Output the (x, y) coordinate of the center of the cell containing the given text.  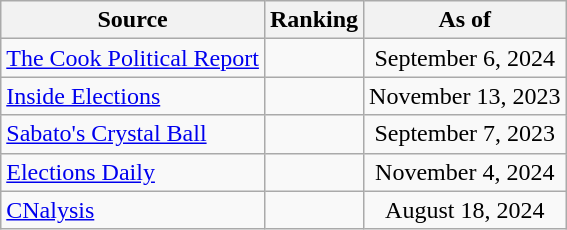
November 4, 2024 (465, 172)
As of (465, 20)
November 13, 2023 (465, 96)
Inside Elections (133, 96)
September 6, 2024 (465, 58)
September 7, 2023 (465, 134)
The Cook Political Report (133, 58)
August 18, 2024 (465, 210)
CNalysis (133, 210)
Elections Daily (133, 172)
Source (133, 20)
Sabato's Crystal Ball (133, 134)
Ranking (314, 20)
